Find where the given text appears and provide that cell's center as (x, y) coordinate. 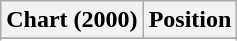
Position (190, 20)
Chart (2000) (72, 20)
